Locate the cell with the specified text and output its (X, Y) center coordinate. 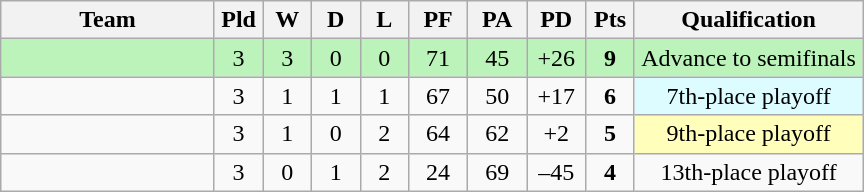
+26 (556, 58)
13th-place playoff (748, 172)
7th-place playoff (748, 96)
–45 (556, 172)
Team (108, 20)
62 (498, 134)
45 (498, 58)
5 (610, 134)
PD (556, 20)
9th-place playoff (748, 134)
+17 (556, 96)
4 (610, 172)
D (336, 20)
71 (438, 58)
24 (438, 172)
W (288, 20)
Qualification (748, 20)
6 (610, 96)
Pld (238, 20)
PA (498, 20)
+2 (556, 134)
67 (438, 96)
9 (610, 58)
PF (438, 20)
69 (498, 172)
Pts (610, 20)
Advance to semifinals (748, 58)
L (384, 20)
50 (498, 96)
64 (438, 134)
